Output the (X, Y) coordinate of the center of the cell containing the given text.  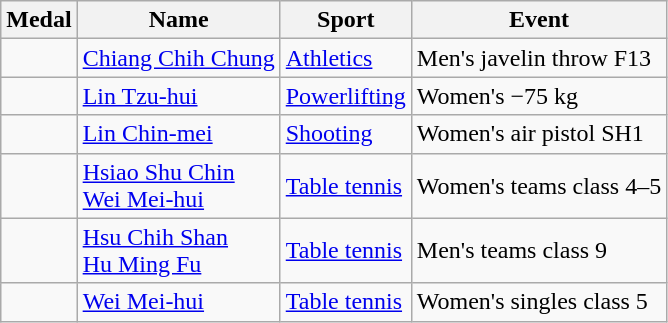
Wei Mei-hui (178, 302)
Women's singles class 5 (538, 302)
Lin Chin-mei (178, 134)
Hsu Chih ShanHu Ming Fu (178, 250)
Shooting (346, 134)
Men's javelin throw F13 (538, 58)
Chiang Chih Chung (178, 58)
Sport (346, 20)
Powerlifting (346, 96)
Women's air pistol SH1 (538, 134)
Women's teams class 4–5 (538, 186)
Women's −75 kg (538, 96)
Men's teams class 9 (538, 250)
Medal (39, 20)
Lin Tzu-hui (178, 96)
Athletics (346, 58)
Hsiao Shu ChinWei Mei-hui (178, 186)
Name (178, 20)
Event (538, 20)
